Detect which cell encompasses the target text, then output its [x, y] center coordinate. 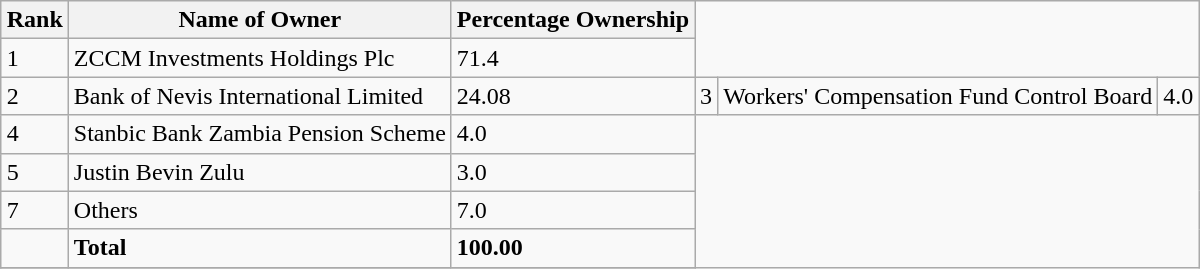
7 [34, 210]
1 [34, 58]
3.0 [572, 172]
Percentage Ownership [572, 20]
Stanbic Bank Zambia Pension Scheme [260, 134]
Name of Owner [260, 20]
Bank of Nevis International Limited [260, 96]
3 [706, 96]
ZCCM Investments Holdings Plc [260, 58]
Justin Bevin Zulu [260, 172]
2 [34, 96]
24.08 [572, 96]
Workers' Compensation Fund Control Board [938, 96]
100.00 [572, 248]
Others [260, 210]
5 [34, 172]
71.4 [572, 58]
7.0 [572, 210]
4 [34, 134]
Rank [34, 20]
Total [260, 248]
